Search for the cell housing the specified text and yield its [x, y] center coordinate. 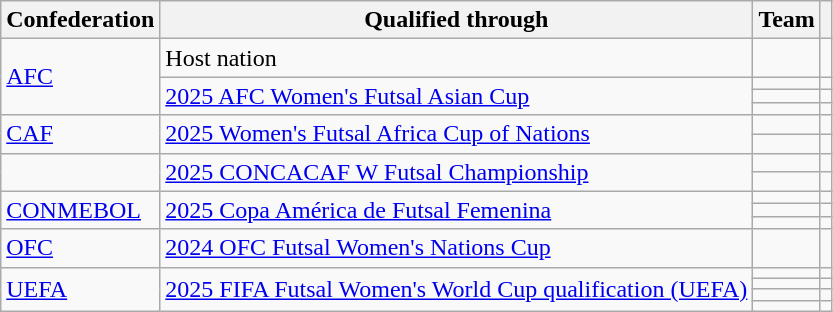
2025 Copa América de Futsal Femenina [456, 210]
CONMEBOL [80, 210]
2024 OFC Futsal Women's Nations Cup [456, 248]
2025 CONCACAF W Futsal Championship [456, 172]
2025 FIFA Futsal Women's World Cup qualification (UEFA) [456, 289]
AFC [80, 77]
OFC [80, 248]
Qualified through [456, 20]
Confederation [80, 20]
2025 Women's Futsal Africa Cup of Nations [456, 134]
Host nation [456, 58]
UEFA [80, 289]
CAF [80, 134]
2025 AFC Women's Futsal Asian Cup [456, 96]
Team [787, 20]
